Pinpoint the cell where the given text exists, returning its [X, Y] midpoint coordinate. 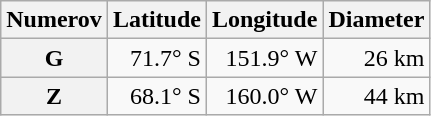
G [54, 58]
Latitude [156, 20]
Diameter [376, 20]
Numerov [54, 20]
Longitude [264, 20]
71.7° S [156, 58]
26 km [376, 58]
44 km [376, 96]
160.0° W [264, 96]
151.9° W [264, 58]
68.1° S [156, 96]
Z [54, 96]
